Find where the given text appears and provide that cell's center as (X, Y) coordinate. 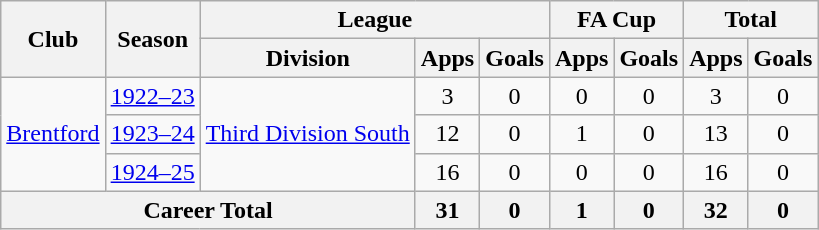
31 (447, 210)
Brentford (53, 134)
Season (152, 39)
13 (716, 134)
32 (716, 210)
League (374, 20)
FA Cup (616, 20)
Career Total (208, 210)
1922–23 (152, 96)
Division (308, 58)
12 (447, 134)
Third Division South (308, 134)
Total (751, 20)
1924–25 (152, 172)
1923–24 (152, 134)
Club (53, 39)
